Capture the cell that displays the provided text and extract its [x, y] central coordinate. 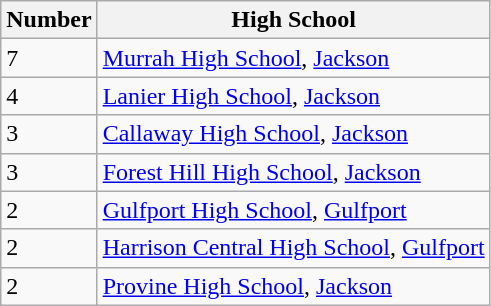
Murrah High School, Jackson [294, 58]
Harrison Central High School, Gulfport [294, 248]
Lanier High School, Jackson [294, 96]
4 [49, 96]
Callaway High School, Jackson [294, 134]
Forest Hill High School, Jackson [294, 172]
High School [294, 20]
Provine High School, Jackson [294, 286]
Number [49, 20]
7 [49, 58]
Gulfport High School, Gulfport [294, 210]
